Output the (x, y) coordinate of the center of the cell containing the given text.  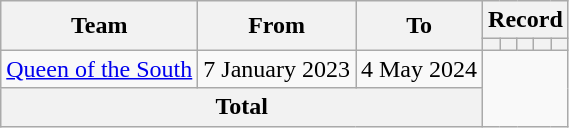
To (420, 26)
Team (100, 26)
From (277, 26)
Record (526, 20)
Total (242, 107)
4 May 2024 (420, 69)
7 January 2023 (277, 69)
Queen of the South (100, 69)
